Locate the cell with the specified text and output its [X, Y] center coordinate. 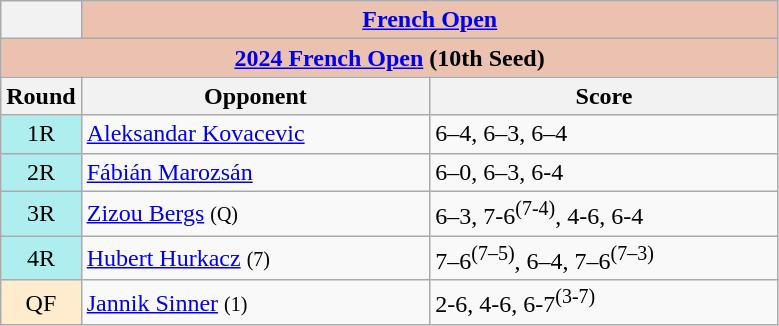
2024 French Open (10th Seed) [390, 58]
Score [604, 96]
4R [41, 258]
6–4, 6–3, 6–4 [604, 134]
QF [41, 302]
Opponent [256, 96]
2-6, 4-6, 6-7(3-7) [604, 302]
1R [41, 134]
6–0, 6–3, 6-4 [604, 172]
2R [41, 172]
Zizou Bergs (Q) [256, 214]
French Open [430, 20]
Fábián Marozsán [256, 172]
7–6(7–5), 6–4, 7–6(7–3) [604, 258]
6–3, 7-6(7-4), 4-6, 6-4 [604, 214]
Hubert Hurkacz (7) [256, 258]
Jannik Sinner (1) [256, 302]
Round [41, 96]
Aleksandar Kovacevic [256, 134]
3R [41, 214]
